For the text-containing cell, return its midpoint in [x, y] coordinate format. 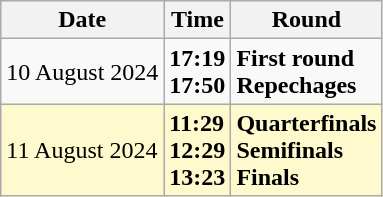
First roundRepechages [306, 72]
Date [82, 20]
10 August 2024 [82, 72]
11:2912:2913:23 [198, 150]
Round [306, 20]
QuarterfinalsSemifinalsFinals [306, 150]
17:1917:50 [198, 72]
11 August 2024 [82, 150]
Time [198, 20]
